Locate the cell with the specified text and output its [X, Y] center coordinate. 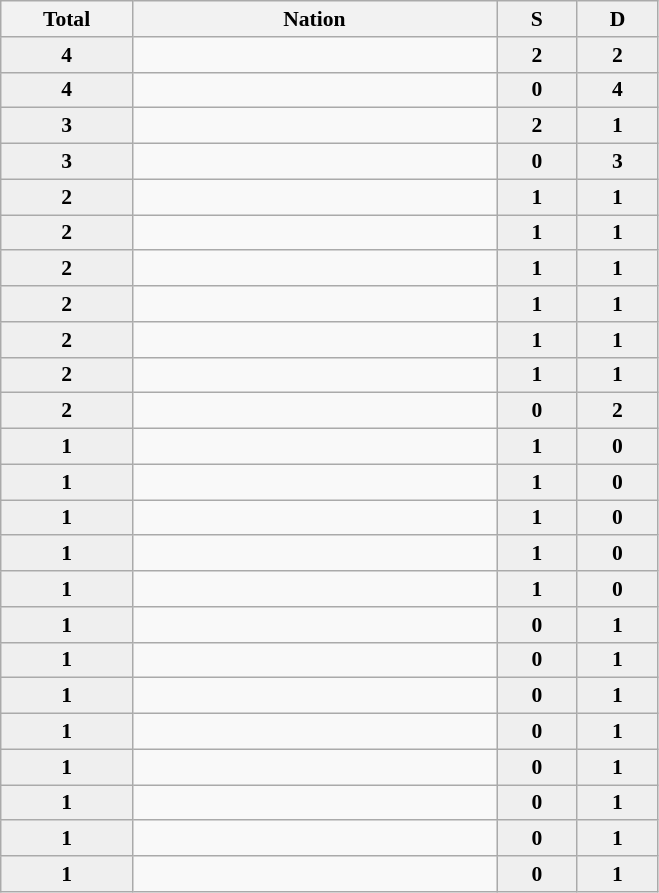
Total [67, 19]
D [618, 19]
Nation [314, 19]
S [536, 19]
